For the text-containing cell, return its midpoint in [X, Y] coordinate format. 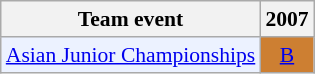
B [286, 55]
Asian Junior Championships [131, 55]
2007 [286, 19]
Team event [131, 19]
